Capture the cell that displays the provided text and extract its (X, Y) central coordinate. 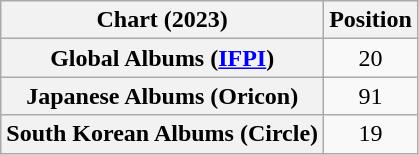
Global Albums (IFPI) (162, 58)
Position (371, 20)
19 (371, 134)
South Korean Albums (Circle) (162, 134)
91 (371, 96)
Chart (2023) (162, 20)
20 (371, 58)
Japanese Albums (Oricon) (162, 96)
